For the text-containing cell, return its midpoint in (x, y) coordinate format. 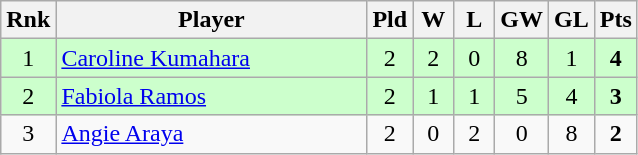
Pld (390, 20)
Caroline Kumahara (212, 58)
L (474, 20)
Fabiola Ramos (212, 96)
GL (572, 20)
Pts (616, 20)
Rnk (28, 20)
Angie Araya (212, 134)
W (434, 20)
5 (522, 96)
GW (522, 20)
Player (212, 20)
